Identify which cell holds the provided text, then report its (x, y) central coordinate. 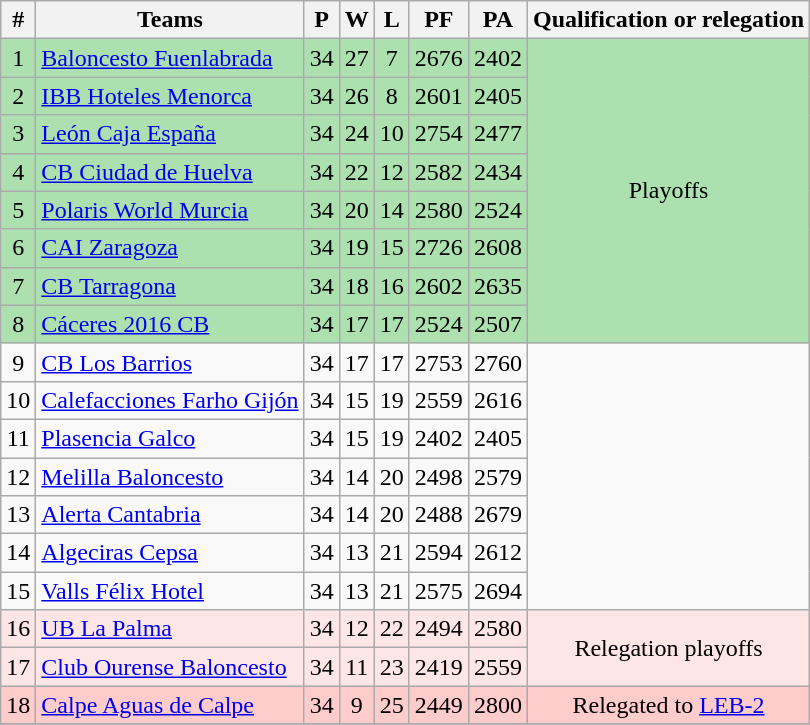
Playoffs (668, 191)
CAI Zaragoza (170, 248)
W (356, 20)
2601 (438, 96)
2498 (438, 477)
Alerta Cantabria (170, 515)
Cáceres 2016 CB (170, 324)
2494 (438, 629)
2726 (438, 248)
2676 (438, 58)
UB La Palma (170, 629)
Relegated to LEB-2 (668, 705)
2616 (498, 400)
2 (18, 96)
2679 (498, 515)
2594 (438, 553)
2488 (438, 515)
CB Ciudad de Huelva (170, 172)
Teams (170, 20)
2575 (438, 591)
PA (498, 20)
L (392, 20)
2477 (498, 134)
CB Tarragona (170, 286)
2419 (438, 667)
4 (18, 172)
Relegation playoffs (668, 648)
2694 (498, 591)
León Caja España (170, 134)
Club Ourense Baloncesto (170, 667)
2602 (438, 286)
2507 (498, 324)
2635 (498, 286)
2449 (438, 705)
2800 (498, 705)
25 (392, 705)
6 (18, 248)
Calpe Aguas de Calpe (170, 705)
Calefacciones Farho Gijón (170, 400)
Plasencia Galco (170, 438)
26 (356, 96)
2753 (438, 362)
24 (356, 134)
Qualification or relegation (668, 20)
CB Los Barrios (170, 362)
Polaris World Murcia (170, 210)
23 (392, 667)
2760 (498, 362)
2579 (498, 477)
2582 (438, 172)
2754 (438, 134)
27 (356, 58)
IBB Hoteles Menorca (170, 96)
PF (438, 20)
2608 (498, 248)
P (322, 20)
3 (18, 134)
2612 (498, 553)
1 (18, 58)
Valls Félix Hotel (170, 591)
2434 (498, 172)
5 (18, 210)
Baloncesto Fuenlabrada (170, 58)
Algeciras Cepsa (170, 553)
# (18, 20)
Melilla Baloncesto (170, 477)
